Find where the given text appears and provide that cell's center as (X, Y) coordinate. 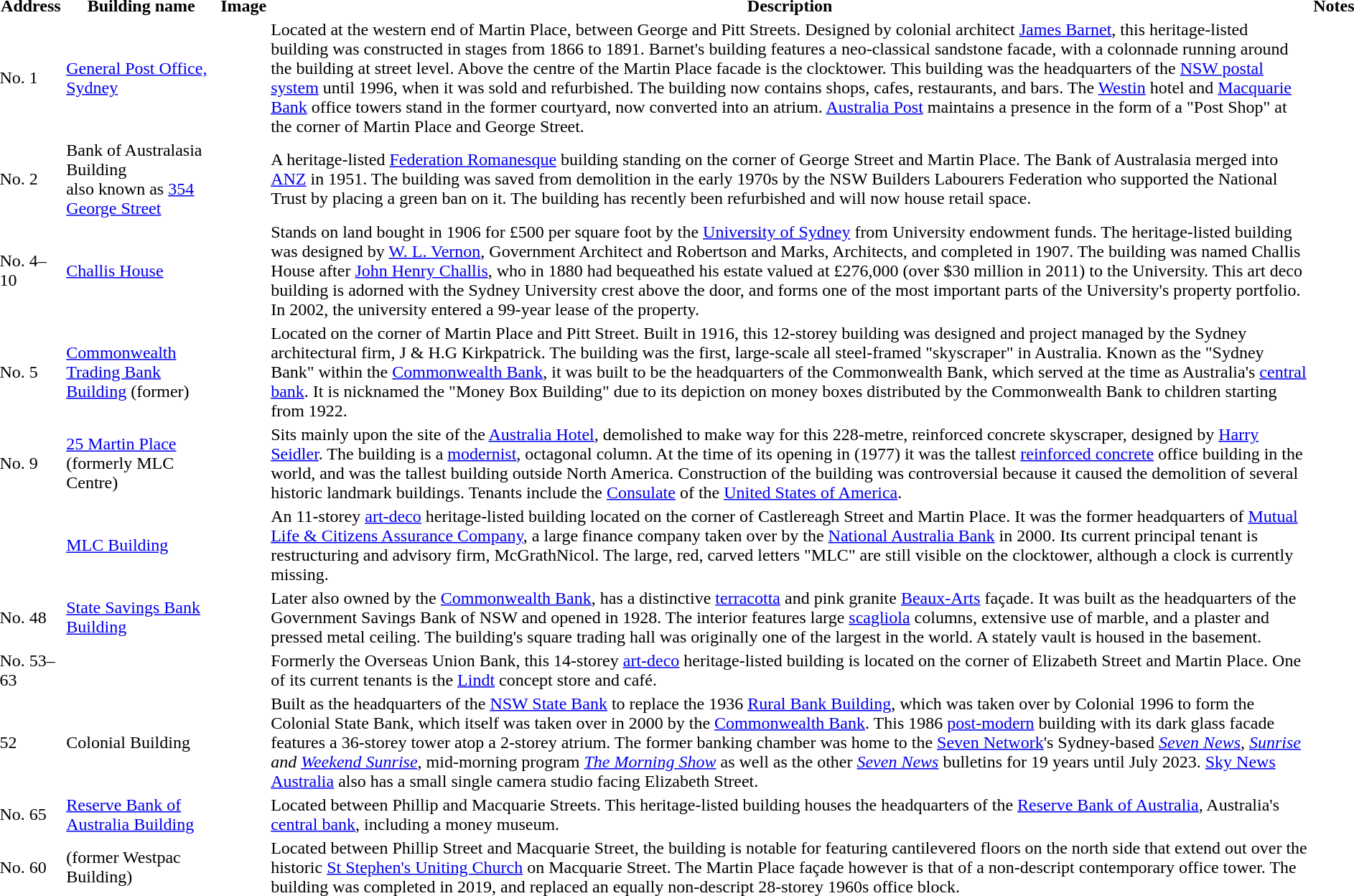
General Post Office, Sydney (141, 78)
State Savings Bank Building (141, 617)
Challis House (141, 271)
Reserve Bank of Australia Building (141, 814)
MLC Building (141, 546)
Colonial Building (141, 742)
25 Martin Place (formerly MLC Centre) (141, 464)
Bank of Australasia Buildingalso known as 354 George Street (141, 179)
Commonwealth Trading Bank Building (former) (141, 372)
